Output the [x, y] coordinate of the center of the cell containing the given text.  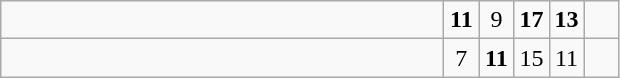
13 [566, 20]
7 [462, 58]
17 [532, 20]
9 [496, 20]
15 [532, 58]
